Provide the [X, Y] coordinate of the cell's center where the given text is located.  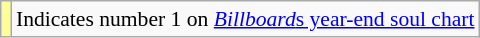
Indicates number 1 on Billboards year-end soul chart [246, 19]
